Extract the [X, Y] coordinate from the center of the cell holding the provided text.  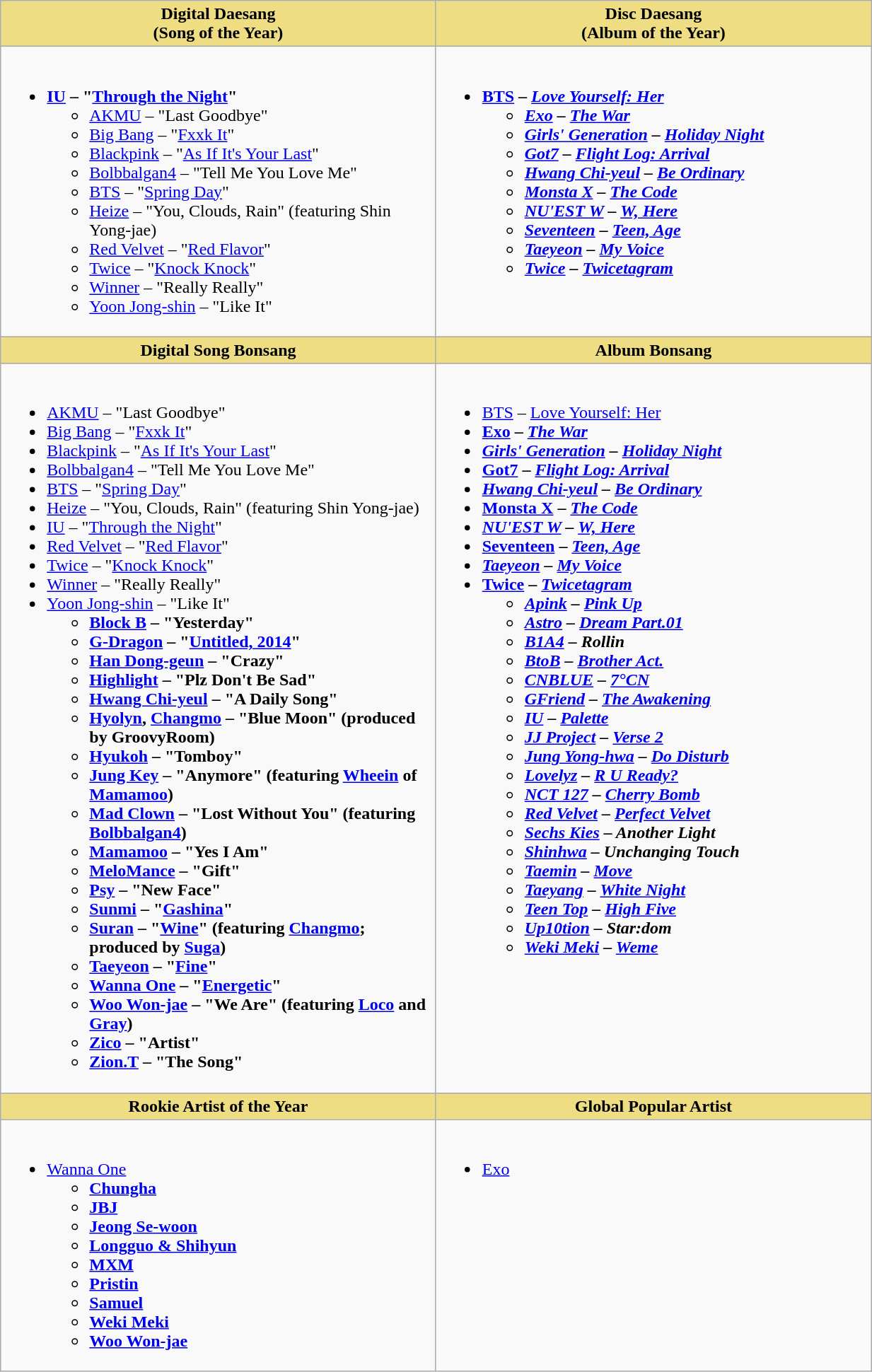
Rookie Artist of the Year [218, 1106]
Disc Daesang(Album of the Year) [653, 24]
Digital Song Bonsang [218, 350]
Exo [653, 1245]
Digital Daesang(Song of the Year) [218, 24]
Global Popular Artist [653, 1106]
Album Bonsang [653, 350]
Wanna OneChunghaJBJJeong Se-woonLongguo & ShihyunMXMPristinSamuelWeki MekiWoo Won-jae [218, 1245]
